Detect which cell encompasses the target text, then output its [x, y] center coordinate. 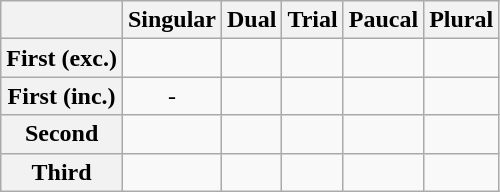
Trial [312, 20]
Plural [462, 20]
First (inc.) [62, 96]
Dual [252, 20]
Third [62, 172]
First (exc.) [62, 58]
Singular [172, 20]
Paucal [383, 20]
- [172, 96]
Second [62, 134]
